Locate the cell with the specified text and output its [X, Y] center coordinate. 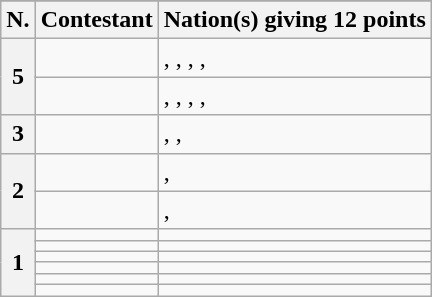
Nation(s) giving 12 points [294, 20]
, , [294, 134]
5 [18, 77]
1 [18, 262]
N. [18, 20]
2 [18, 191]
3 [18, 134]
Contestant [96, 20]
